Return (x, y) of the center of cell containing provided text 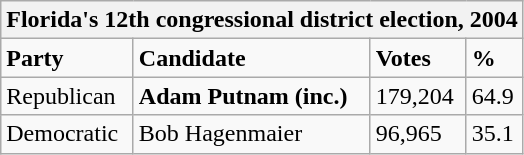
Adam Putnam (inc.) (252, 96)
Votes (418, 58)
Candidate (252, 58)
Florida's 12th congressional district election, 2004 (262, 20)
Party (68, 58)
Democratic (68, 134)
179,204 (418, 96)
% (494, 58)
35.1 (494, 134)
64.9 (494, 96)
96,965 (418, 134)
Bob Hagenmaier (252, 134)
Republican (68, 96)
